Find where the given text appears and provide that cell's center as (X, Y) coordinate. 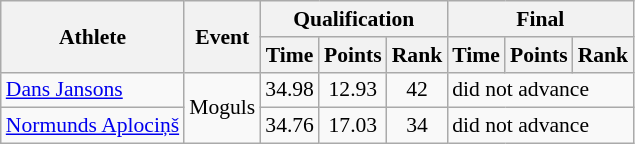
Normunds Aplociņš (92, 126)
Qualification (354, 19)
12.93 (353, 90)
Athlete (92, 36)
Moguls (222, 108)
Event (222, 36)
Final (540, 19)
34 (418, 126)
34.76 (290, 126)
Dans Jansons (92, 90)
42 (418, 90)
17.03 (353, 126)
34.98 (290, 90)
